Pinpoint the cell where the given text exists, returning its [x, y] midpoint coordinate. 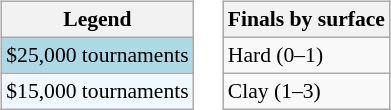
Finals by surface [306, 20]
Clay (1–3) [306, 91]
Hard (0–1) [306, 55]
$25,000 tournaments [97, 55]
$15,000 tournaments [97, 91]
Legend [97, 20]
